Locate the cell with the specified text and output its (X, Y) center coordinate. 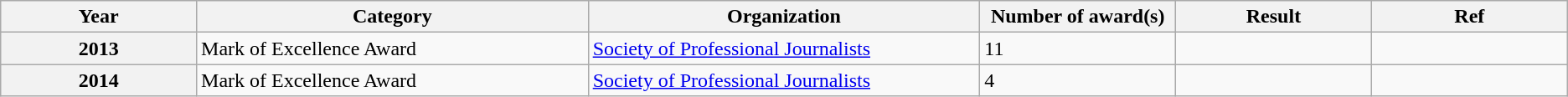
Category (393, 17)
2014 (99, 80)
Ref (1469, 17)
11 (1078, 48)
Year (99, 17)
Organization (784, 17)
Number of award(s) (1078, 17)
2013 (99, 48)
Result (1274, 17)
4 (1078, 80)
